Output the [x, y] coordinate of the center of the cell containing the given text.  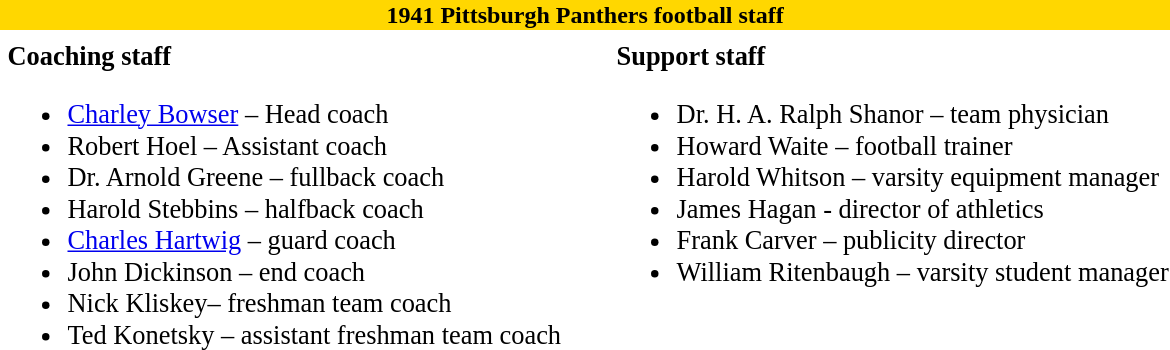
1941 Pittsburgh Panthers football staff [585, 15]
